Extract the [x, y] coordinate from the center of the cell holding the provided text.  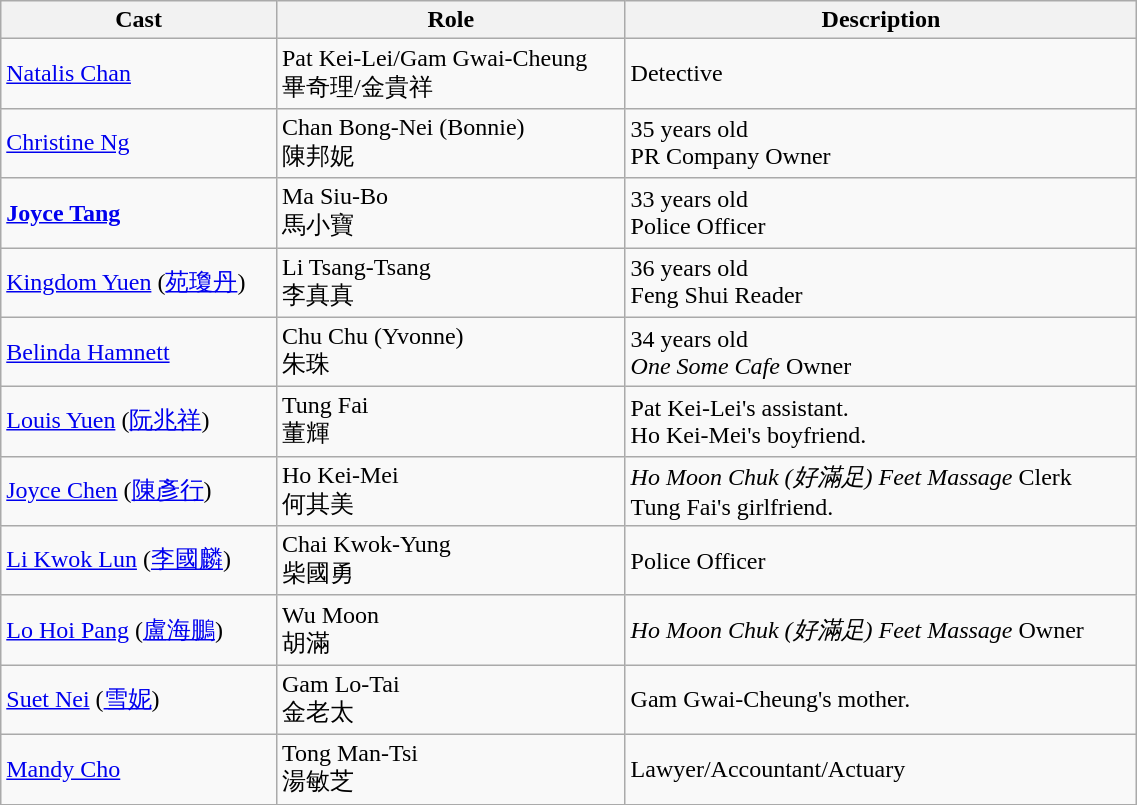
Tung Fai 董輝 [450, 422]
Lawyer/Accountant/Actuary [881, 769]
Wu Moon 胡滿 [450, 630]
Tong Man-Tsi 湯敏芝 [450, 769]
Chai Kwok-Yung 柴國勇 [450, 561]
Gam Gwai-Cheung's mother. [881, 700]
Ma Siu-Bo 馬小寶 [450, 213]
Description [881, 20]
36 years oldFeng Shui Reader [881, 283]
Pat Kei-Lei's assistant. Ho Kei-Mei's boyfriend. [881, 422]
Role [450, 20]
Joyce Tang [139, 213]
34 years oldOne Some Cafe Owner [881, 352]
Cast [139, 20]
Joyce Chen (陳彥行) [139, 491]
35 years oldPR Company Owner [881, 143]
Chu Chu (Yvonne) 朱珠 [450, 352]
Ho Kei-Mei 何其美 [450, 491]
33 years oldPolice Officer [881, 213]
Belinda Hamnett [139, 352]
Li Tsang-Tsang 李真真 [450, 283]
Chan Bong-Nei (Bonnie) 陳邦妮 [450, 143]
Suet Nei (雪妮) [139, 700]
Police Officer [881, 561]
Kingdom Yuen (苑瓊丹) [139, 283]
Lo Hoi Pang (盧海鵬) [139, 630]
Louis Yuen (阮兆祥) [139, 422]
Li Kwok Lun (李國麟) [139, 561]
Detective [881, 74]
Ho Moon Chuk (好滿足) Feet Massage Owner [881, 630]
Ho Moon Chuk (好滿足) Feet Massage Clerk Tung Fai's girlfriend. [881, 491]
Pat Kei-Lei/Gam Gwai-Cheung 畢奇理/金貴祥 [450, 74]
Mandy Cho [139, 769]
Christine Ng [139, 143]
Natalis Chan [139, 74]
Gam Lo-Tai 金老太 [450, 700]
